Return [x, y] of the center of cell containing provided text 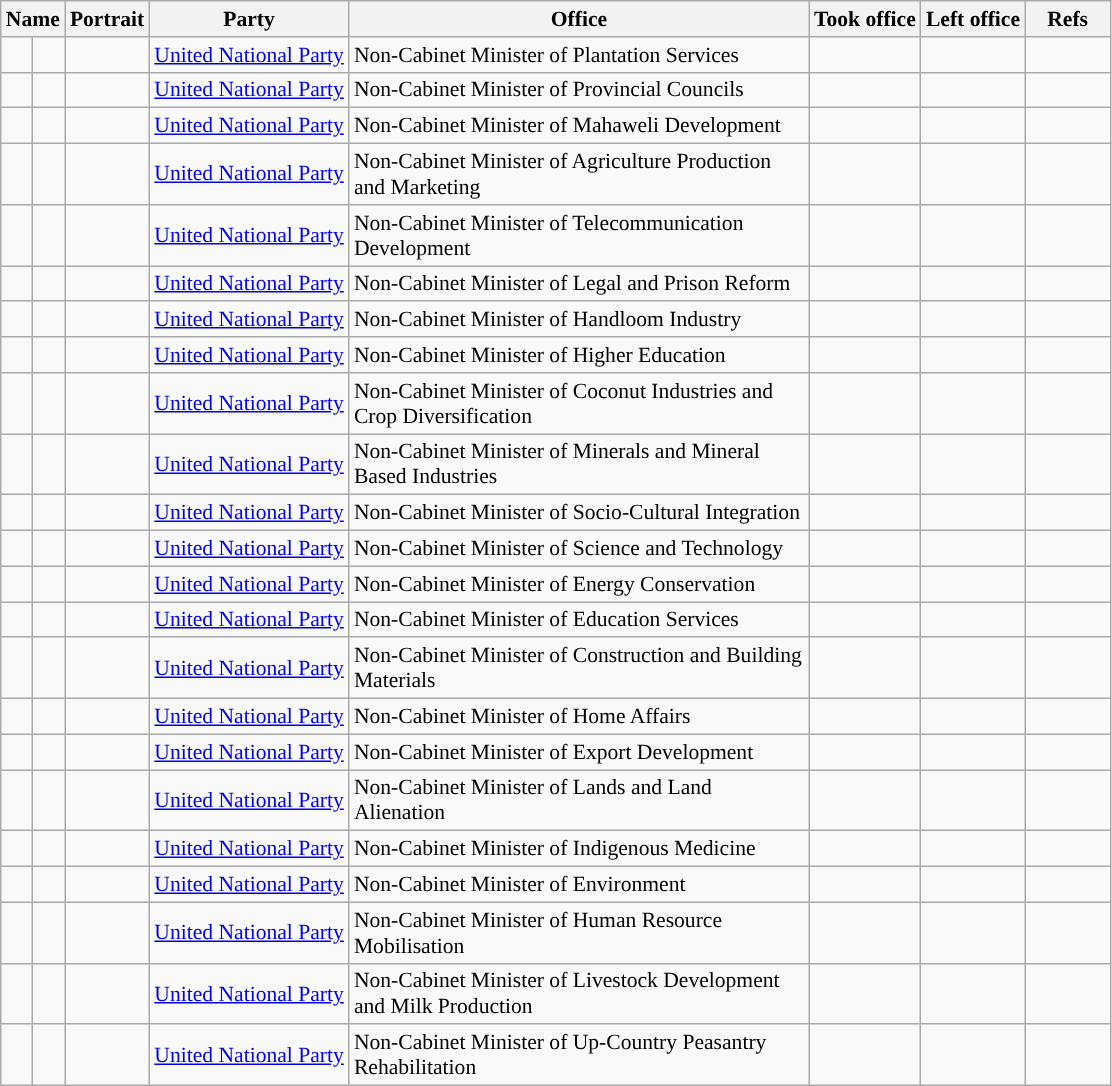
Non-Cabinet Minister of Human Resource Mobilisation [579, 932]
Non-Cabinet Minister of Telecommunication Development [579, 236]
Non-Cabinet Minister of Livestock Development and Milk Production [579, 994]
Non-Cabinet Minister of Indigenous Medicine [579, 849]
Non-Cabinet Minister of Lands and Land Alienation [579, 800]
Office [579, 19]
Non-Cabinet Minister of Handloom Industry [579, 320]
Left office [973, 19]
Non-Cabinet Minister of Education Services [579, 620]
Non-Cabinet Minister of Science and Technology [579, 549]
Took office [865, 19]
Non-Cabinet Minister of Legal and Prison Reform [579, 284]
Non-Cabinet Minister of Mahaweli Development [579, 126]
Refs [1068, 19]
Non-Cabinet Minister of Up-Country Peasantry Rehabilitation [579, 1056]
Non-Cabinet Minister of Socio-Cultural Integration [579, 513]
Non-Cabinet Minister of Provincial Councils [579, 90]
Non-Cabinet Minister of Export Development [579, 752]
Non-Cabinet Minister of Home Affairs [579, 717]
Non-Cabinet Minister of Agriculture Production and Marketing [579, 174]
Name [33, 19]
Non-Cabinet Minister of Energy Conservation [579, 584]
Non-Cabinet Minister of Environment [579, 885]
Non-Cabinet Minister of Coconut Industries and Crop Diversification [579, 404]
Non-Cabinet Minister of Construction and Building Materials [579, 668]
Non-Cabinet Minister of Plantation Services [579, 55]
Non-Cabinet Minister of Higher Education [579, 355]
Party [249, 19]
Portrait [107, 19]
Non-Cabinet Minister of Minerals and Mineral Based Industries [579, 464]
